Detect which cell encompasses the target text, then output its [x, y] center coordinate. 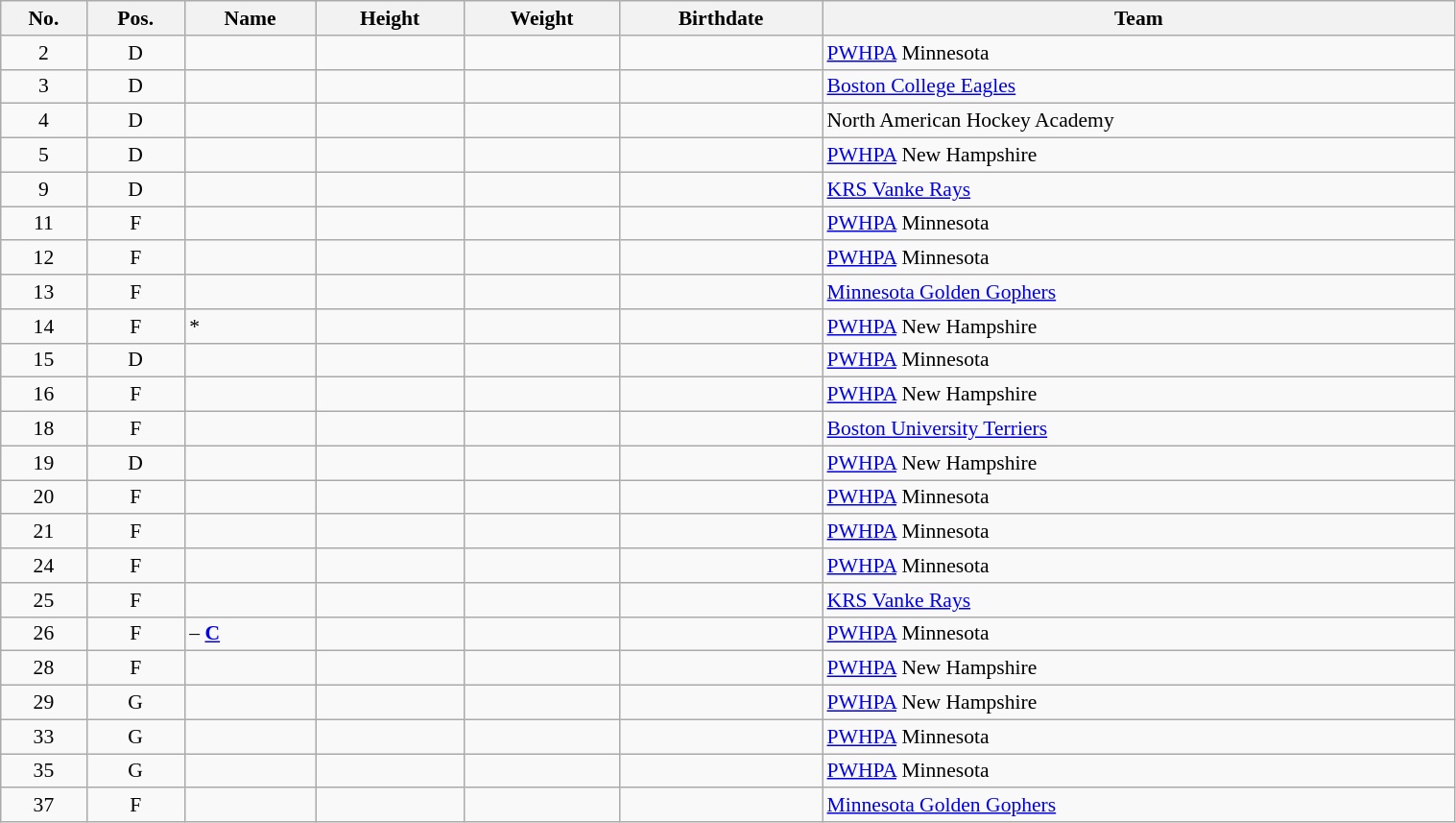
North American Hockey Academy [1139, 121]
24 [44, 566]
37 [44, 806]
11 [44, 224]
4 [44, 121]
14 [44, 327]
20 [44, 497]
Team [1139, 18]
3 [44, 86]
Pos. [135, 18]
25 [44, 600]
33 [44, 737]
18 [44, 429]
29 [44, 703]
13 [44, 292]
Weight [541, 18]
19 [44, 463]
15 [44, 360]
16 [44, 395]
12 [44, 258]
Boston University Terriers [1139, 429]
21 [44, 532]
No. [44, 18]
Birthdate [722, 18]
5 [44, 156]
Boston College Eagles [1139, 86]
35 [44, 771]
* [250, 327]
2 [44, 53]
– C [250, 634]
26 [44, 634]
9 [44, 189]
Height [390, 18]
28 [44, 668]
Name [250, 18]
